For the text-containing cell, return its midpoint in (X, Y) coordinate format. 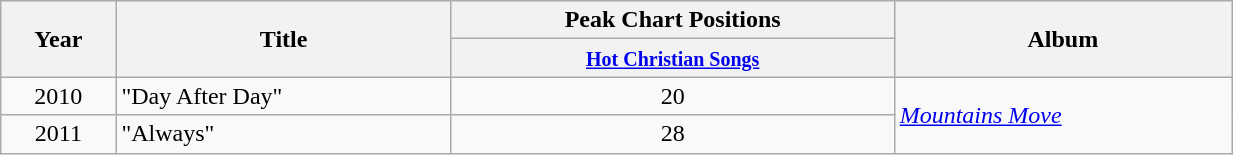
Hot Christian Songs (672, 58)
Year (58, 39)
Album (1063, 39)
"Always" (284, 134)
20 (672, 96)
Peak Chart Positions (672, 20)
28 (672, 134)
Title (284, 39)
"Day After Day" (284, 96)
2010 (58, 96)
Mountains Move (1063, 115)
2011 (58, 134)
